Find where the given text appears and provide that cell's center as (x, y) coordinate. 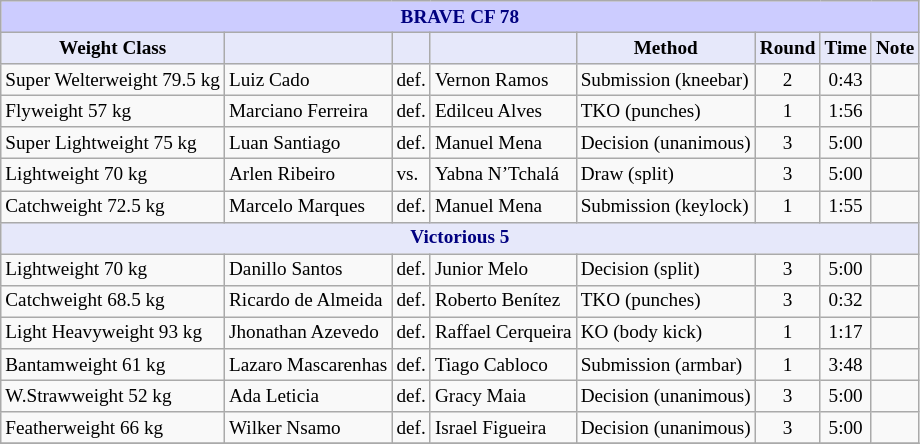
0:43 (846, 80)
Lazaro Mascarenhas (308, 365)
2 (788, 80)
KO (body kick) (666, 333)
Victorious 5 (460, 238)
Roberto Benítez (503, 301)
Danillo Santos (308, 270)
Luiz Cado (308, 80)
Junior Melo (503, 270)
Super Lightweight 75 kg (113, 143)
Catchweight 68.5 kg (113, 301)
BRAVE CF 78 (460, 17)
Light Heavyweight 93 kg (113, 333)
Draw (split) (666, 175)
W.Strawweight 52 kg (113, 396)
Israel Figueira (503, 428)
Jhonathan Azevedo (308, 333)
Marcelo Marques (308, 206)
Luan Santiago (308, 143)
Tiago Cabloco (503, 365)
Edilceu Alves (503, 111)
Submission (kneebar) (666, 80)
Bantamweight 61 kg (113, 365)
0:32 (846, 301)
1:56 (846, 111)
Ricardo de Almeida (308, 301)
Raffael Cerqueira (503, 333)
Decision (split) (666, 270)
Vernon Ramos (503, 80)
Round (788, 48)
Time (846, 48)
Method (666, 48)
Featherweight 66 kg (113, 428)
Weight Class (113, 48)
vs. (411, 175)
Super Welterweight 79.5 kg (113, 80)
Ada Leticia (308, 396)
Gracy Maia (503, 396)
Note (895, 48)
Arlen Ribeiro (308, 175)
Submission (armbar) (666, 365)
3:48 (846, 365)
Wilker Nsamo (308, 428)
Marciano Ferreira (308, 111)
Yabna N’Tchalá (503, 175)
1:55 (846, 206)
Flyweight 57 kg (113, 111)
Submission (keylock) (666, 206)
Catchweight 72.5 kg (113, 206)
1:17 (846, 333)
